Identify which cell holds the provided text, then report its [x, y] central coordinate. 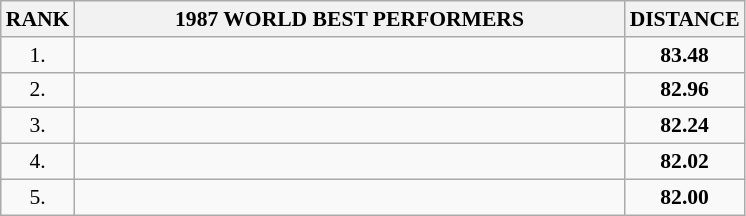
82.00 [685, 197]
3. [38, 126]
82.02 [685, 162]
4. [38, 162]
83.48 [685, 55]
DISTANCE [685, 19]
1. [38, 55]
2. [38, 90]
82.96 [685, 90]
1987 WORLD BEST PERFORMERS [349, 19]
RANK [38, 19]
82.24 [685, 126]
5. [38, 197]
